Search for the cell housing the specified text and yield its [x, y] center coordinate. 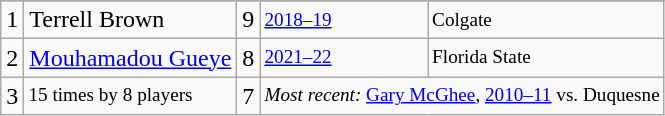
Colgate [546, 20]
Florida State [546, 58]
9 [248, 20]
Most recent: Gary McGhee, 2010–11 vs. Duquesne [462, 96]
15 times by 8 players [130, 96]
2018–19 [344, 20]
Terrell Brown [130, 20]
2 [12, 58]
3 [12, 96]
2021–22 [344, 58]
7 [248, 96]
Mouhamadou Gueye [130, 58]
1 [12, 20]
8 [248, 58]
